For the text-containing cell, return its midpoint in (X, Y) coordinate format. 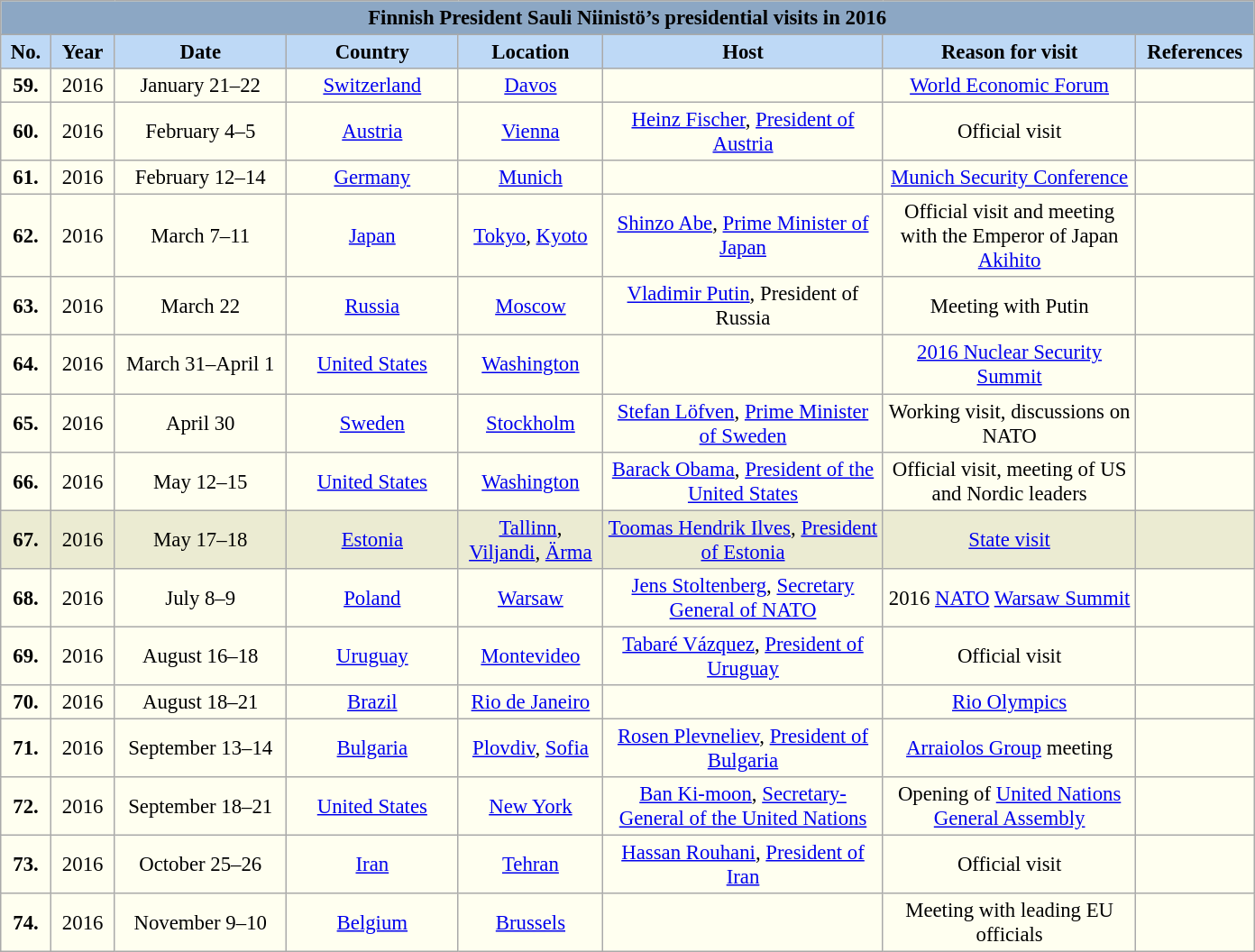
Jens Stoltenberg, Secretary General of NATO (743, 597)
July 8–9 (200, 597)
71. (26, 748)
Rio Olympics (1010, 702)
Austria (373, 132)
73. (26, 864)
Official visit, meeting of US and Nordic leaders (1010, 481)
References (1195, 52)
No. (26, 52)
October 25–26 (200, 864)
63. (26, 307)
Toomas Hendrik Ilves, President of Estonia (743, 539)
Country (373, 52)
2016 NATO Warsaw Summit (1010, 597)
Uruguay (373, 656)
Iran (373, 864)
Germany (373, 178)
November 9–10 (200, 923)
Switzerland (373, 86)
September 18–21 (200, 806)
Estonia (373, 539)
Ban Ki-moon, Secretary-General of the United Nations (743, 806)
Arraiolos Group meeting (1010, 748)
Reason for visit (1010, 52)
Plovdiv, Sofia (530, 748)
Stockholm (530, 424)
Rosen Plevneliev, President of Bulgaria (743, 748)
65. (26, 424)
Year (83, 52)
Moscow (530, 307)
February 12–14 (200, 178)
Belgium (373, 923)
August 16–18 (200, 656)
Japan (373, 236)
April 30 (200, 424)
March 22 (200, 307)
Tehran (530, 864)
Host (743, 52)
64. (26, 364)
Location (530, 52)
74. (26, 923)
Vienna (530, 132)
60. (26, 132)
Date (200, 52)
2016 Nuclear Security Summit (1010, 364)
Munich Security Conference (1010, 178)
Sweden (373, 424)
Finnish President Sauli Niinistö’s presidential visits in 2016 (627, 18)
Shinzo Abe, Prime Minister of Japan (743, 236)
Opening of United Nations General Assembly (1010, 806)
Bulgaria (373, 748)
Poland (373, 597)
May 17–18 (200, 539)
Stefan Löfven, Prime Minister of Sweden (743, 424)
72. (26, 806)
Vladimir Putin, President of Russia (743, 307)
66. (26, 481)
Rio de Janeiro (530, 702)
Meeting with leading EU officials (1010, 923)
61. (26, 178)
March 31–April 1 (200, 364)
World Economic Forum (1010, 86)
Brussels (530, 923)
Barack Obama, President of the United States (743, 481)
Russia (373, 307)
May 12–15 (200, 481)
Warsaw (530, 597)
February 4–5 (200, 132)
September 13–14 (200, 748)
January 21–22 (200, 86)
Official visit and meeting with the Emperor of Japan Akihito (1010, 236)
67. (26, 539)
70. (26, 702)
Davos (530, 86)
Working visit, discussions on NATO (1010, 424)
Heinz Fischer, President of Austria (743, 132)
Brazil (373, 702)
62. (26, 236)
Tallinn, Viljandi, Ärma (530, 539)
March 7–11 (200, 236)
Meeting with Putin (1010, 307)
59. (26, 86)
69. (26, 656)
Tokyo, Kyoto (530, 236)
Munich (530, 178)
State visit (1010, 539)
Montevideo (530, 656)
New York (530, 806)
August 18–21 (200, 702)
Tabaré Vázquez, President of Uruguay (743, 656)
68. (26, 597)
Hassan Rouhani, President of Iran (743, 864)
